Scan for the cell matching the given text and deliver its [X, Y] coordinate at center. 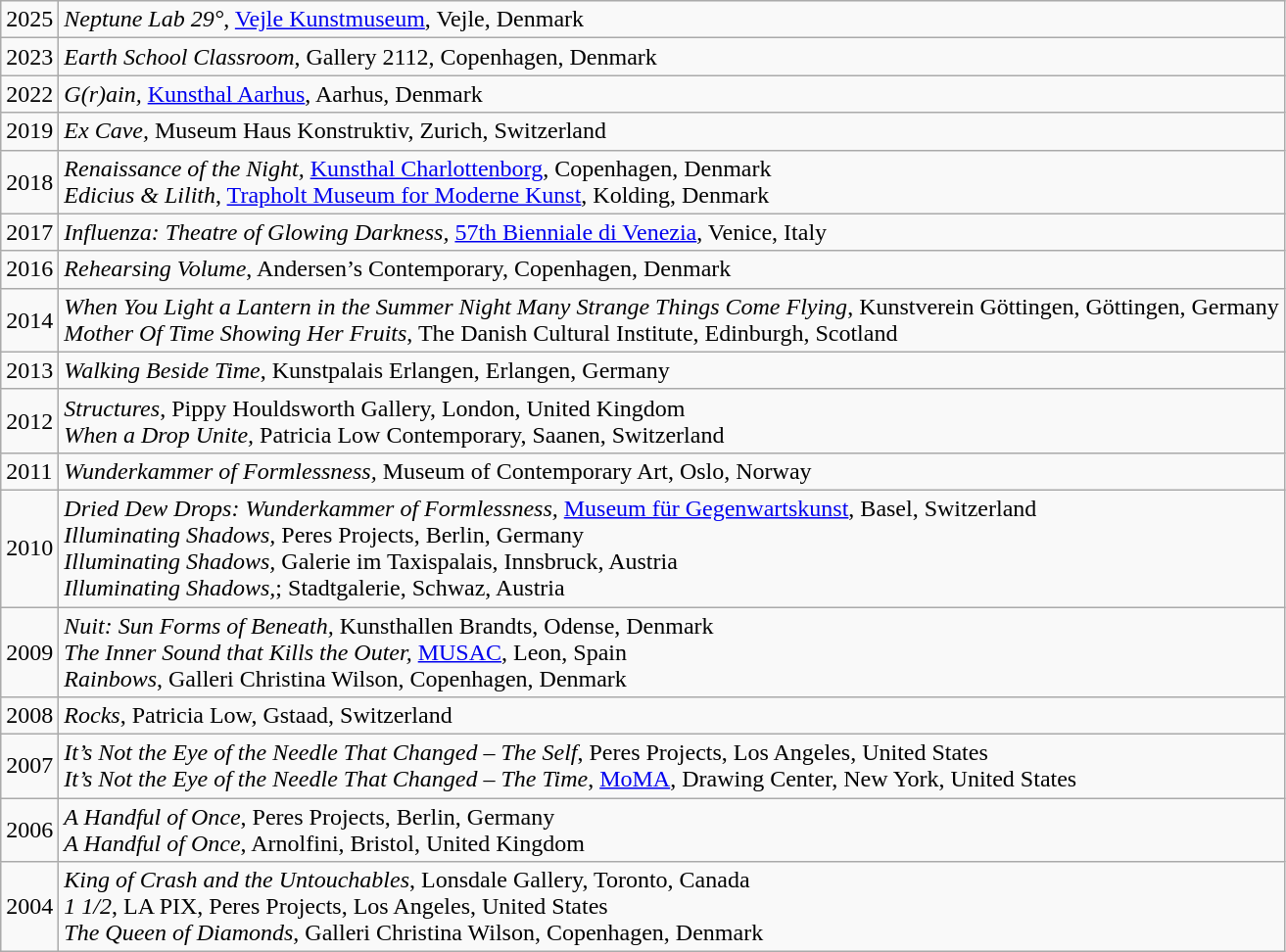
2007 [29, 766]
Neptune Lab 29°, Vejle Kunstmuseum, Vejle, Denmark [672, 20]
2018 [29, 182]
2011 [29, 471]
2014 [29, 319]
G(r)ain, Kunsthal Aarhus, Aarhus, Denmark [672, 94]
Rocks, Patricia Low, Gstaad, Switzerland [672, 716]
Structures, Pippy Houldsworth Gallery, London, United KingdomWhen a Drop Unite, Patricia Low Contemporary, Saanen, Switzerland [672, 421]
Ex Cave, Museum Haus Konstruktiv, Zurich, Switzerland [672, 131]
Wunderkammer of Formlessness, Museum of Contemporary Art, Oslo, Norway [672, 471]
2012 [29, 421]
2010 [29, 548]
2023 [29, 57]
Rehearsing Volume, Andersen’s Contemporary, Copenhagen, Denmark [672, 269]
2008 [29, 716]
Influenza: Theatre of Glowing Darkness, 57th Bienniale di Venezia, Venice, Italy [672, 232]
2022 [29, 94]
Walking Beside Time, Kunstpalais Erlangen, Erlangen, Germany [672, 370]
2017 [29, 232]
2025 [29, 20]
2016 [29, 269]
Earth School Classroom, Gallery 2112, Copenhagen, Denmark [672, 57]
Renaissance of the Night, Kunsthal Charlottenborg, Copenhagen, DenmarkEdicius & Lilith, Trapholt Museum for Moderne Kunst, Kolding, Denmark [672, 182]
2019 [29, 131]
2004 [29, 907]
2013 [29, 370]
A Handful of Once, Peres Projects, Berlin, GermanyA Handful of Once, Arnolfini, Bristol, United Kingdom [672, 831]
2009 [29, 652]
2006 [29, 831]
